Pinpoint the cell where the given text exists, returning its (X, Y) midpoint coordinate. 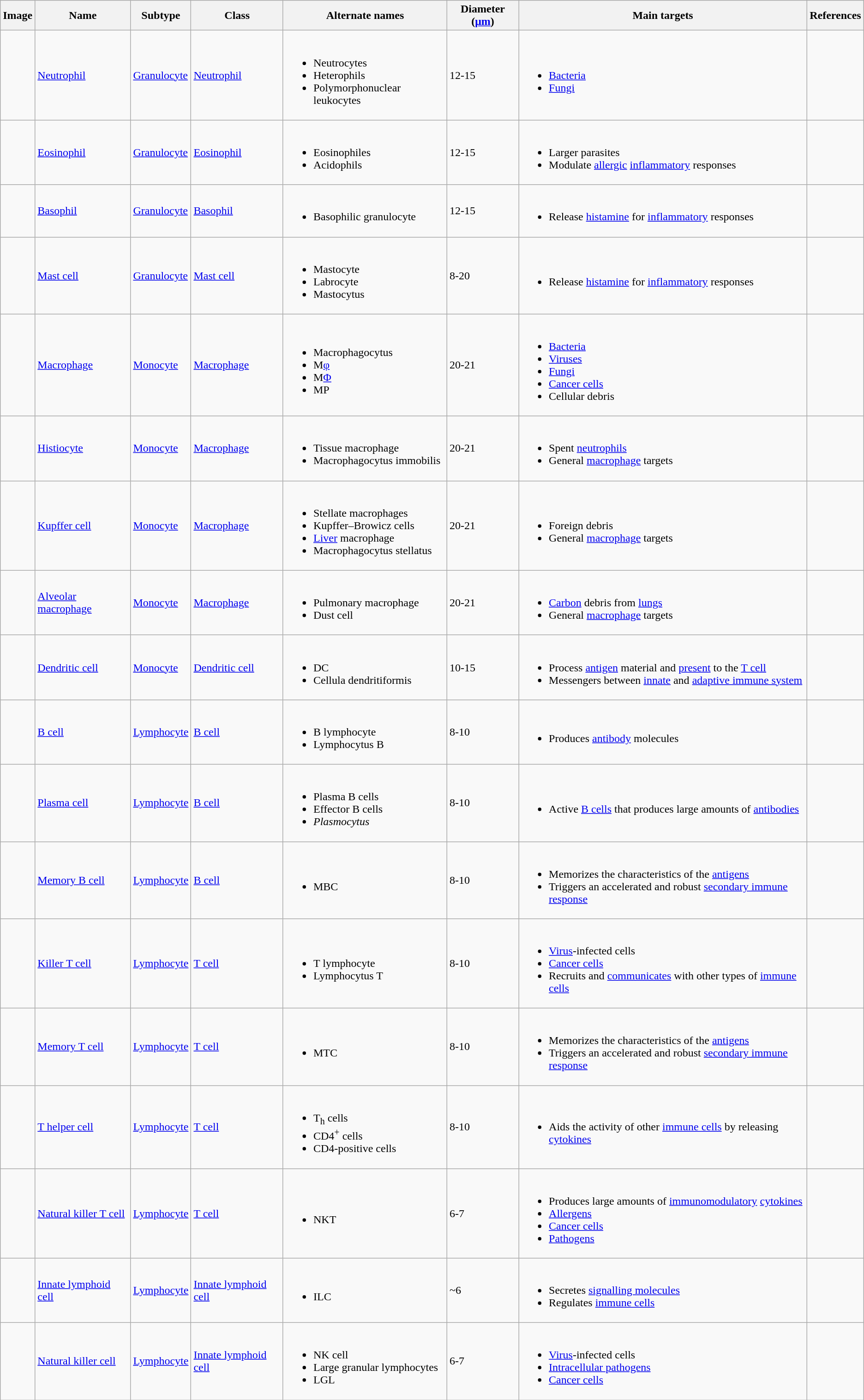
B lymphocyteLymphocytus B (365, 732)
Produces large amounts of immunomodulatory cytokinesAllergensCancer cellsPathogens (663, 1213)
Larger parasitesModulate allergic inflammatory responses (663, 152)
Spent neutrophilsGeneral macrophage targets (663, 448)
T helper cell (83, 1127)
Aids the activity of other immune cells by releasing cytokines (663, 1127)
Virus-infected cellsIntracellular pathogensCancer cells (663, 1361)
NK cellLarge granular lymphocytesLGL (365, 1361)
Alternate names (365, 16)
References (835, 16)
Memory T cell (83, 1047)
EosinophilesAcidophils (365, 152)
Stellate macrophagesKupffer–Browicz cellsLiver macrophageMacrophagocytus stellatus (365, 525)
NeutrocytesHeterophilsPolymorphonuclear leukocytes (365, 75)
Tissue macrophageMacrophagocytus immobilis (365, 448)
Name (83, 16)
Image (18, 16)
NKT (365, 1213)
Th cellsCD4+ cellsCD4-positive cells (365, 1127)
Produces antibody molecules (663, 732)
Alveolar macrophage (83, 603)
Histiocyte (83, 448)
10-15 (483, 667)
BacteriaVirusesFungiCancer cellsCellular debris (663, 365)
T lymphocyteLymphocytus T (365, 964)
Foreign debrisGeneral macrophage targets (663, 525)
Memory B cell (83, 880)
Pulmonary macrophageDust cell (365, 603)
Natural killer T cell (83, 1213)
Virus-infected cellsCancer cellsRecruits and communicates with other types of immune cells (663, 964)
DCCellula dendritiformis (365, 667)
Main targets (663, 16)
Plasma B cellsEffector B cellsPlasmocytus (365, 803)
8-20 (483, 275)
Kupffer cell (83, 525)
ILC (365, 1291)
Diameter (μm) (483, 16)
BacteriaFungi (663, 75)
~6 (483, 1291)
MacrophagocytusMφMΦMP (365, 365)
Process antigen material and present to the T cellMessengers between innate and adaptive immune system (663, 667)
Carbon debris from lungsGeneral macrophage targets (663, 603)
Class (237, 16)
MTC (365, 1047)
Secretes signalling moleculesRegulates immune cells (663, 1291)
Plasma cell (83, 803)
Killer T cell (83, 964)
Active B cells that produces large amounts of antibodies (663, 803)
Basophilic granulocyte (365, 211)
MastocyteLabrocyteMastocytus (365, 275)
MBC (365, 880)
Natural killer cell (83, 1361)
Subtype (161, 16)
